Locate the cell with the specified text and output its [x, y] center coordinate. 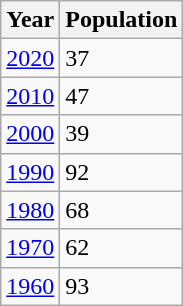
47 [122, 96]
93 [122, 286]
1990 [30, 172]
1960 [30, 286]
2000 [30, 134]
2010 [30, 96]
62 [122, 248]
39 [122, 134]
37 [122, 58]
2020 [30, 58]
92 [122, 172]
68 [122, 210]
Year [30, 20]
Population [122, 20]
1980 [30, 210]
1970 [30, 248]
